Output the [X, Y] coordinate of the center of the cell containing the given text.  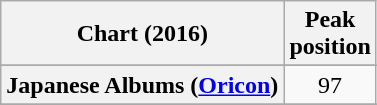
Chart (2016) [142, 34]
Japanese Albums (Oricon) [142, 85]
Peakposition [330, 34]
97 [330, 85]
